Determine the [x, y] coordinate at the center of the cell enclosing the given text.  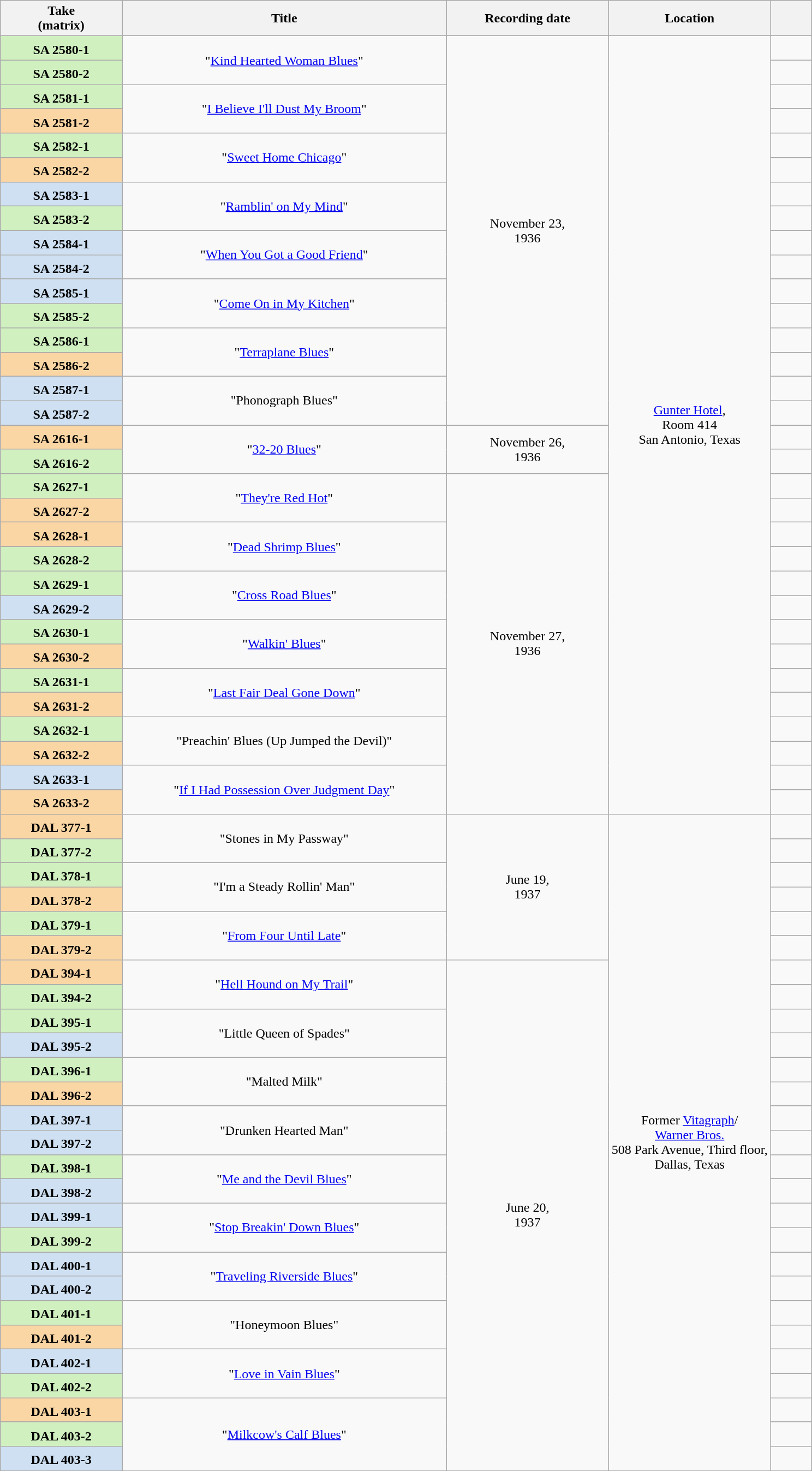
SA 2587-2 [61, 413]
"Last Fair Deal Gone Down" [284, 692]
DAL 399-1 [61, 1215]
"When You Got a Good Friend" [284, 254]
Gunter Hotel,Room 414San Antonio, Texas [690, 425]
"From Four Until Late" [284, 936]
"Terraplane Blues" [284, 352]
SA 2627-1 [61, 486]
"Cross Road Blues" [284, 595]
DAL 401-1 [61, 1313]
SA 2616-2 [61, 462]
SA 2629-1 [61, 583]
SA 2585-2 [61, 315]
"Kind Hearted Woman Blues" [284, 60]
SA 2630-2 [61, 656]
SA 2628-1 [61, 535]
DAL 379-2 [61, 948]
DAL 397-1 [61, 1118]
SA 2585-1 [61, 291]
SA 2584-1 [61, 242]
Former Vitagraph/Warner Bros.508 Park Avenue, Third floor,Dallas, Texas [690, 1143]
DAL 403-2 [61, 1434]
DAL 398-1 [61, 1167]
June 19,1937 [527, 888]
November 27,1936 [527, 644]
DAL 378-1 [61, 876]
SA 2631-2 [61, 705]
DAL 402-1 [61, 1361]
"Stones in My Passway" [284, 838]
"Traveling Riverside Blues" [284, 1276]
DAL 398-2 [61, 1191]
SA 2586-2 [61, 365]
SA 2630-1 [61, 632]
"Stop Breakin' Down Blues" [284, 1227]
"Walkin' Blues" [284, 644]
SA 2583-1 [61, 194]
"Drunken Hearted Man" [284, 1130]
DAL 396-2 [61, 1094]
SA 2583-2 [61, 218]
SA 2616-1 [61, 438]
"If I Had Possession Over Judgment Day" [284, 789]
DAL 377-2 [61, 850]
SA 2631-1 [61, 680]
DAL 377-1 [61, 826]
SA 2584-2 [61, 267]
Location [690, 19]
DAL 399-2 [61, 1240]
"Dead Shrimp Blues" [284, 547]
DAL 396-1 [61, 1070]
"Milkcow's Calf Blues" [284, 1434]
"32-20 Blues" [284, 450]
"Malted Milk" [284, 1082]
DAL 402-2 [61, 1385]
"Ramblin' on My Mind" [284, 206]
SA 2632-1 [61, 729]
"Me and the Devil Blues" [284, 1179]
DAL 400-2 [61, 1288]
June 20,1937 [527, 1216]
"I Believe I'll Dust My Broom" [284, 109]
"Sweet Home Chicago" [284, 157]
DAL 397-2 [61, 1143]
SA 2633-2 [61, 802]
SA 2582-1 [61, 145]
DAL 378-2 [61, 900]
November 23,1936 [527, 230]
DAL 403-1 [61, 1410]
Title [284, 19]
DAL 395-1 [61, 1021]
"They're Red Hot" [284, 498]
SA 2580-1 [61, 48]
SA 2632-2 [61, 753]
November 26,1936 [527, 450]
DAL 401-2 [61, 1337]
DAL 379-1 [61, 924]
"I'm a Steady Rollin' Man" [284, 888]
SA 2587-1 [61, 389]
Take (matrix) [61, 19]
SA 2581-2 [61, 121]
"Little Queen of Spades" [284, 1033]
DAL 395-2 [61, 1046]
SA 2586-1 [61, 340]
DAL 394-2 [61, 997]
Recording date [527, 19]
"Phonograph Blues" [284, 401]
SA 2580-2 [61, 72]
DAL 394-1 [61, 973]
"Love in Vain Blues" [284, 1373]
SA 2633-1 [61, 777]
DAL 400-1 [61, 1264]
"Hell Hound on My Trail" [284, 985]
SA 2629-2 [61, 608]
"Come On in My Kitchen" [284, 303]
DAL 403-3 [61, 1458]
"Preachin' Blues (Up Jumped the Devil)" [284, 741]
SA 2582-2 [61, 170]
SA 2627-2 [61, 510]
"Honeymoon Blues" [284, 1325]
SA 2628-2 [61, 559]
SA 2581-1 [61, 97]
